Provide the [X, Y] coordinate of the cell's center where the given text is located.  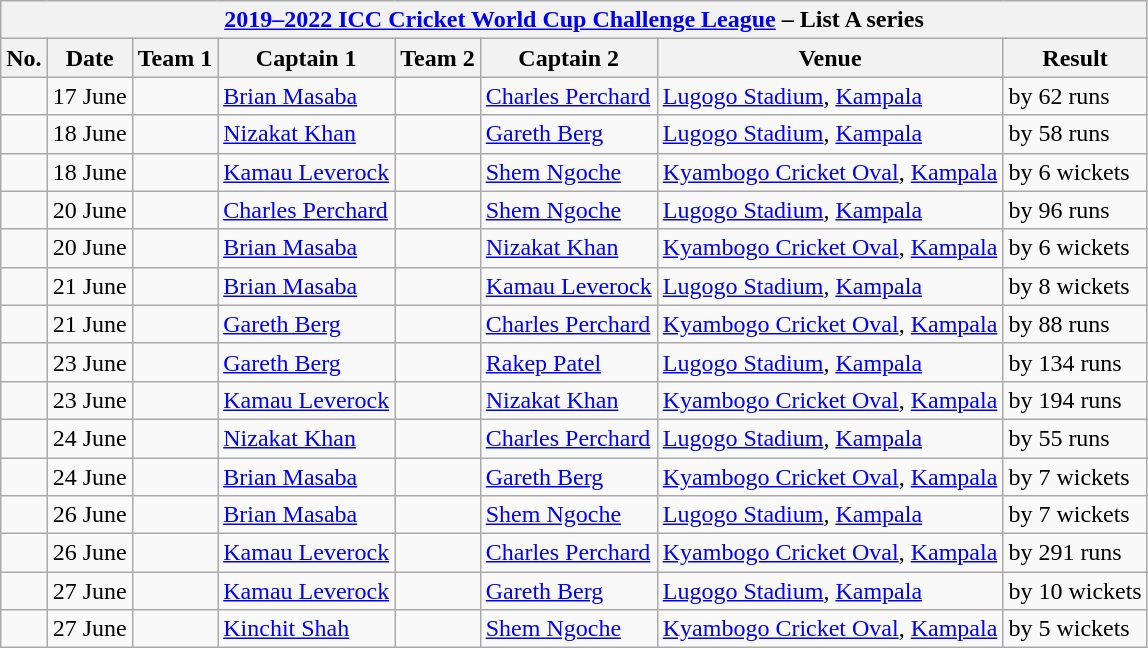
by 134 runs [1075, 362]
Captain 2 [568, 58]
by 55 runs [1075, 438]
by 10 wickets [1075, 591]
17 June [90, 96]
by 8 wickets [1075, 286]
Captain 1 [306, 58]
by 5 wickets [1075, 629]
Date [90, 58]
by 96 runs [1075, 210]
Result [1075, 58]
Team 1 [175, 58]
Kinchit Shah [306, 629]
by 88 runs [1075, 324]
Team 2 [438, 58]
by 62 runs [1075, 96]
No. [24, 58]
by 291 runs [1075, 553]
by 194 runs [1075, 400]
Venue [830, 58]
by 58 runs [1075, 134]
2019–2022 ICC Cricket World Cup Challenge League – List A series [574, 20]
Rakep Patel [568, 362]
